Extract the [X, Y] coordinate from the center of the cell holding the provided text.  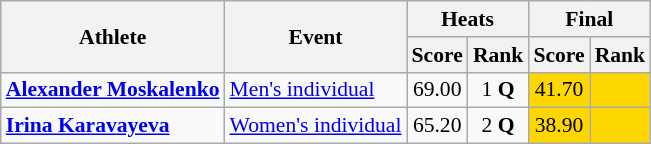
1 Q [498, 90]
69.00 [438, 90]
Heats [468, 19]
2 Q [498, 126]
Athlete [113, 36]
65.20 [438, 126]
Irina Karavayeva [113, 126]
Women's individual [316, 126]
38.90 [558, 126]
41.70 [558, 90]
Event [316, 36]
Final [589, 19]
Alexander Moskalenko [113, 90]
Men's individual [316, 90]
